Capture the cell that displays the provided text and extract its (X, Y) central coordinate. 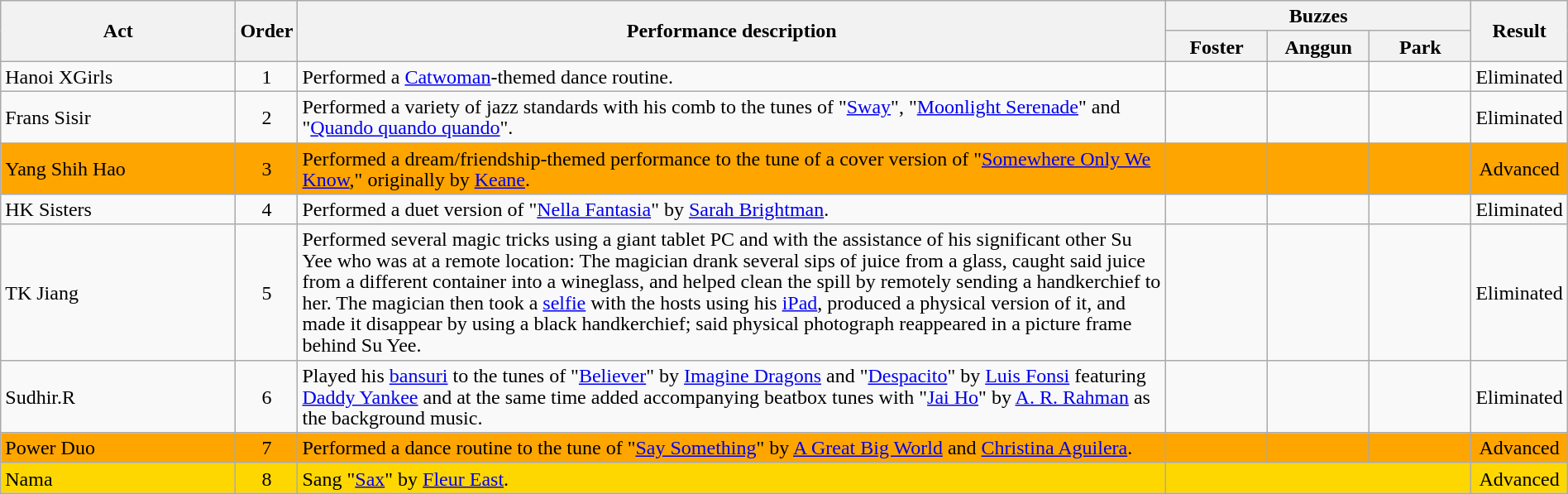
Order (266, 31)
Sang "Sax" by Fleur East. (732, 478)
Performed a Catwoman-themed dance routine. (732, 76)
Park (1421, 46)
Sudhir.R (118, 396)
Performed a dream/friendship-themed performance to the tune of a cover version of "Somewhere Only We Know," originally by Keane. (732, 168)
Act (118, 31)
Performed a variety of jazz standards with his comb to the tunes of "Sway", "Moonlight Serenade" and "Quando quando quando". (732, 117)
6 (266, 396)
Frans Sisir (118, 117)
Hanoi XGirls (118, 76)
4 (266, 210)
3 (266, 168)
Yang Shih Hao (118, 168)
Anggun (1318, 46)
Power Duo (118, 448)
Result (1519, 31)
7 (266, 448)
HK Sisters (118, 210)
2 (266, 117)
TK Jiang (118, 292)
Performance description (732, 31)
Foster (1216, 46)
8 (266, 478)
Buzzes (1318, 17)
1 (266, 76)
5 (266, 292)
Performed a duet version of "Nella Fantasia" by Sarah Brightman. (732, 210)
Performed a dance routine to the tune of "Say Something" by A Great Big World and Christina Aguilera. (732, 448)
Nama (118, 478)
